Capture the cell that displays the provided text and extract its [x, y] central coordinate. 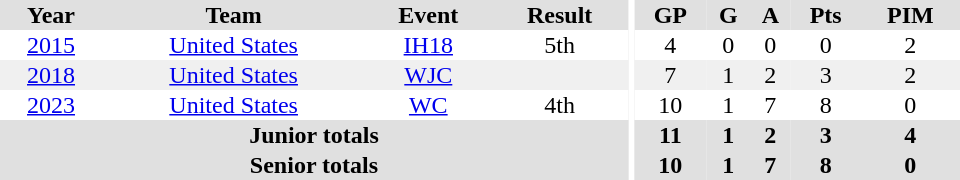
Result [560, 15]
A [770, 15]
WC [428, 105]
Year [51, 15]
Pts [826, 15]
PIM [910, 15]
2023 [51, 105]
4th [560, 105]
Event [428, 15]
IH18 [428, 45]
2018 [51, 75]
Junior totals [314, 135]
GP [670, 15]
G [728, 15]
2015 [51, 45]
Senior totals [314, 165]
Team [234, 15]
WJC [428, 75]
11 [670, 135]
5th [560, 45]
